Determine the (X, Y) coordinate at the center of the cell enclosing the given text.  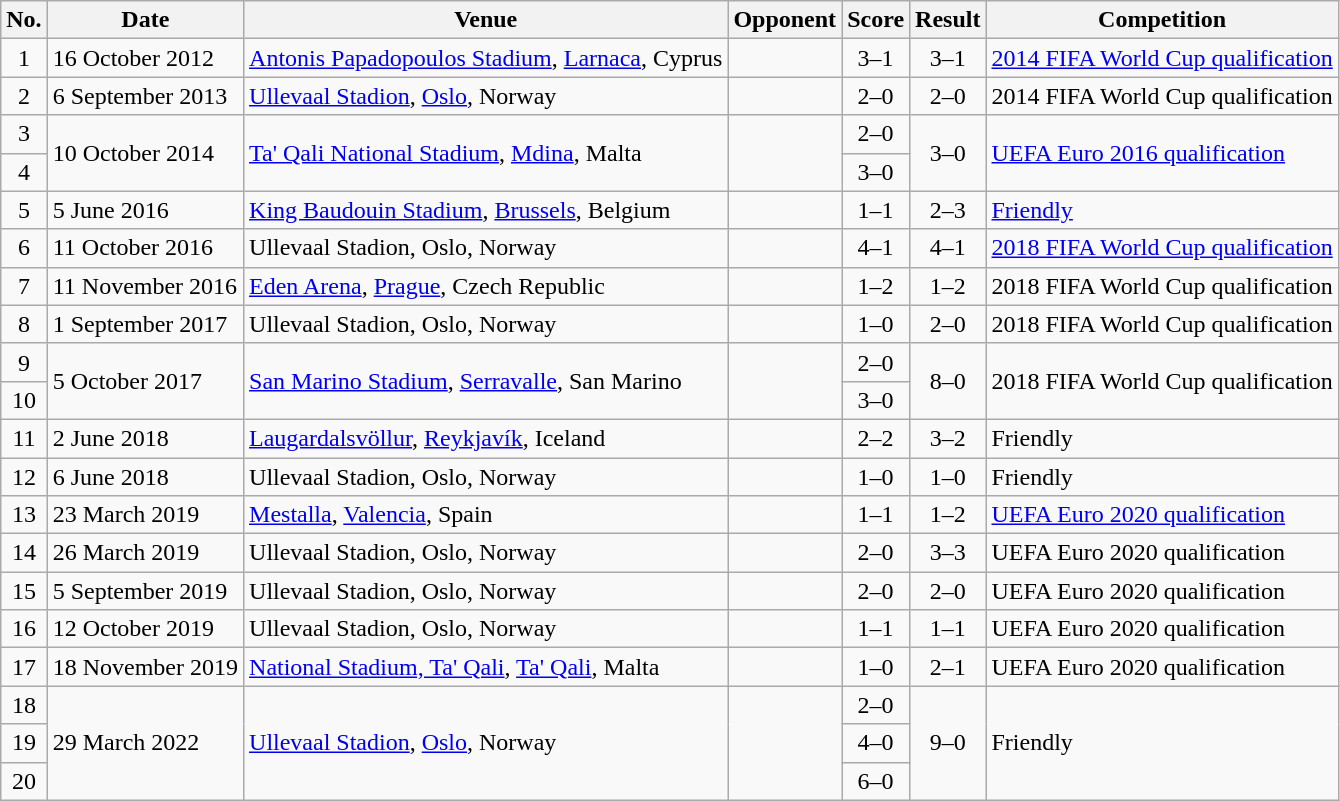
2 June 2018 (145, 438)
Opponent (785, 20)
17 (24, 667)
2–1 (948, 667)
15 (24, 591)
3–3 (948, 553)
Laugardalsvöllur, Reykjavík, Iceland (486, 438)
5 October 2017 (145, 381)
7 (24, 286)
5 June 2016 (145, 210)
Competition (1162, 20)
26 March 2019 (145, 553)
Score (876, 20)
Date (145, 20)
Venue (486, 20)
Result (948, 20)
King Baudouin Stadium, Brussels, Belgium (486, 210)
19 (24, 743)
Mestalla, Valencia, Spain (486, 515)
5 September 2019 (145, 591)
4–0 (876, 743)
11 (24, 438)
6 (24, 248)
3–2 (948, 438)
8 (24, 324)
National Stadium, Ta' Qali, Ta' Qali, Malta (486, 667)
8–0 (948, 381)
11 November 2016 (145, 286)
UEFA Euro 2016 qualification (1162, 153)
23 March 2019 (145, 515)
13 (24, 515)
9–0 (948, 743)
1 (24, 58)
5 (24, 210)
4 (24, 172)
San Marino Stadium, Serravalle, San Marino (486, 381)
11 October 2016 (145, 248)
29 March 2022 (145, 743)
16 October 2012 (145, 58)
20 (24, 781)
18 (24, 705)
2–3 (948, 210)
6–0 (876, 781)
18 November 2019 (145, 667)
10 (24, 400)
2 (24, 96)
1 September 2017 (145, 324)
Antonis Papadopoulos Stadium, Larnaca, Cyprus (486, 58)
6 September 2013 (145, 96)
Eden Arena, Prague, Czech Republic (486, 286)
12 (24, 477)
12 October 2019 (145, 629)
Ta' Qali National Stadium, Mdina, Malta (486, 153)
16 (24, 629)
6 June 2018 (145, 477)
9 (24, 362)
No. (24, 20)
14 (24, 553)
10 October 2014 (145, 153)
2–2 (876, 438)
3 (24, 134)
